Scan for the cell matching the given text and deliver its (X, Y) coordinate at center. 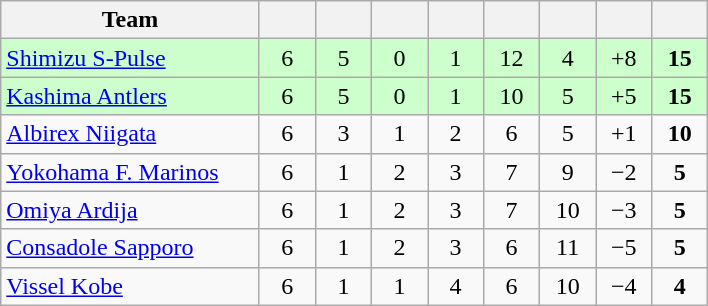
11 (568, 248)
+8 (624, 58)
Yokohama F. Marinos (130, 172)
Vissel Kobe (130, 286)
Team (130, 20)
9 (568, 172)
12 (512, 58)
−4 (624, 286)
Albirex Niigata (130, 134)
−3 (624, 210)
+5 (624, 96)
Kashima Antlers (130, 96)
−5 (624, 248)
Shimizu S-Pulse (130, 58)
+1 (624, 134)
Omiya Ardija (130, 210)
Consadole Sapporo (130, 248)
−2 (624, 172)
